Determine the (X, Y) coordinate at the center of the cell enclosing the given text.  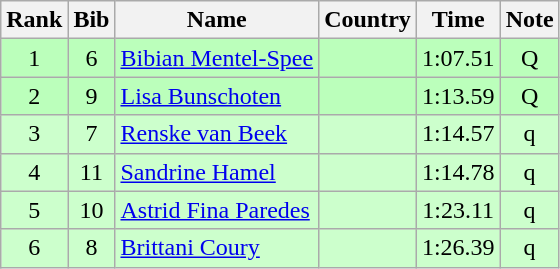
1:26.39 (458, 248)
10 (92, 210)
4 (34, 172)
1:23.11 (458, 210)
Brittani Coury (217, 248)
1:13.59 (458, 96)
2 (34, 96)
7 (92, 134)
3 (34, 134)
Time (458, 20)
11 (92, 172)
Note (530, 20)
Rank (34, 20)
1:14.57 (458, 134)
1:14.78 (458, 172)
Renske van Beek (217, 134)
1 (34, 58)
Bibian Mentel-Spee (217, 58)
Country (368, 20)
Astrid Fina Paredes (217, 210)
Name (217, 20)
9 (92, 96)
1:07.51 (458, 58)
Bib (92, 20)
Sandrine Hamel (217, 172)
5 (34, 210)
Lisa Bunschoten (217, 96)
8 (92, 248)
